Capture the cell that displays the provided text and extract its (x, y) central coordinate. 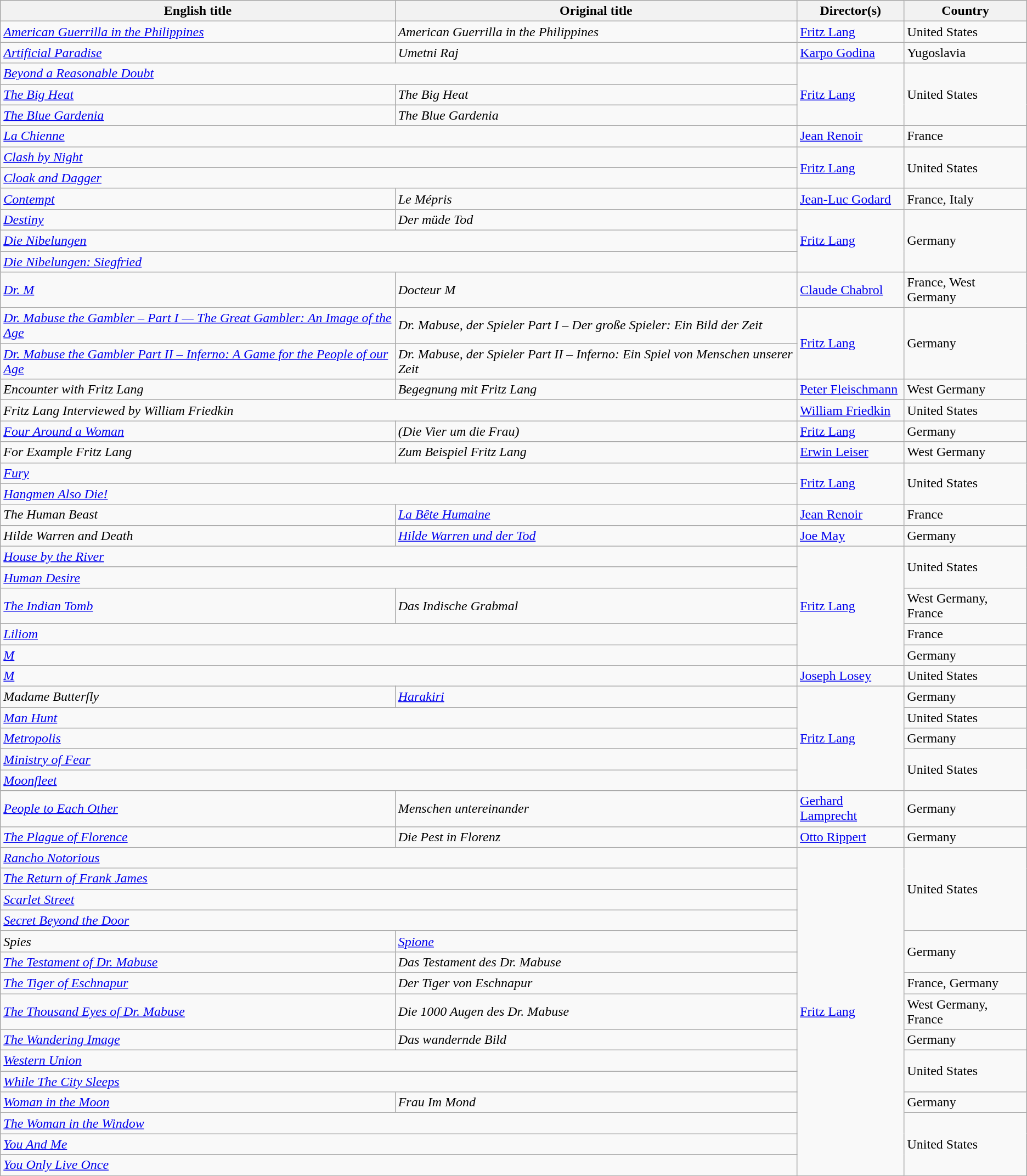
Frau Im Mond (596, 1102)
Der Tiger von Eschnapur (596, 983)
The Return of Frank James (399, 879)
France, Italy (966, 199)
You Only Live Once (399, 1165)
Docteur M (596, 290)
While The City Sleeps (399, 1082)
Spies (198, 941)
Otto Rippert (850, 837)
Umetni Raj (596, 53)
Das Indische Grabmal (596, 606)
Metropolis (399, 739)
Dr. Mabuse the Gambler – Part I — The Great Gambler: An Image of the Age (198, 326)
Liliom (399, 634)
For Example Fritz Lang (198, 452)
Joseph Losey (850, 676)
The Tiger of Eschnapur (198, 983)
House by the River (399, 556)
Peter Fleischmann (850, 390)
Dr. Mabuse the Gambler Part II – Inferno: A Game for the People of our Age (198, 361)
Karpo Godina (850, 53)
Scarlet Street (399, 899)
Beyond a Reasonable Doubt (399, 74)
The Testament of Dr. Mabuse (198, 962)
The Human Beast (198, 515)
Joe May (850, 536)
Four Around a Woman (198, 431)
Jean-Luc Godard (850, 199)
Das Testament des Dr. Mabuse (596, 962)
Director(s) (850, 11)
Dr. M (198, 290)
The Plague of Florence (198, 837)
La Chienne (399, 136)
Clash by Night (399, 157)
Die Nibelungen: Siegfried (399, 262)
Destiny (198, 220)
Man Hunt (399, 718)
Zum Beispiel Fritz Lang (596, 452)
Hilde Warren and Death (198, 536)
Menschen untereinander (596, 809)
Die Nibelungen (399, 240)
Fury (399, 473)
Ministry of Fear (399, 759)
William Friedkin (850, 410)
Hilde Warren und der Tod (596, 536)
Western Union (399, 1061)
Dr. Mabuse, der Spieler Part II – Inferno: Ein Spiel von Menschen unserer Zeit (596, 361)
The Indian Tomb (198, 606)
Fritz Lang Interviewed by William Friedkin (399, 410)
Le Mépris (596, 199)
Madame Butterfly (198, 697)
Moonfleet (399, 780)
Artificial Paradise (198, 53)
Yugoslavia (966, 53)
Contempt (198, 199)
La Bête Humaine (596, 515)
The Woman in the Window (399, 1123)
The Thousand Eyes of Dr. Mabuse (198, 1011)
(Die Vier um die Frau) (596, 431)
Dr. Mabuse, der Spieler Part I – Der große Spieler: Ein Bild der Zeit (596, 326)
Rancho Notorious (399, 858)
English title (198, 11)
You And Me (399, 1144)
Spione (596, 941)
Harakiri (596, 697)
Cloak and Dagger (399, 178)
Hangmen Also Die! (399, 494)
Erwin Leiser (850, 452)
Die 1000 Augen des Dr. Mabuse (596, 1011)
Der müde Tod (596, 220)
Claude Chabrol (850, 290)
Encounter with Fritz Lang (198, 390)
Woman in the Moon (198, 1102)
Human Desire (399, 577)
France, Germany (966, 983)
Secret Beyond the Door (399, 920)
The Wandering Image (198, 1040)
Gerhard Lamprecht (850, 809)
Original title (596, 11)
Die Pest in Florenz (596, 837)
France, West Germany (966, 290)
Country (966, 11)
People to Each Other (198, 809)
Das wandernde Bild (596, 1040)
Begegnung mit Fritz Lang (596, 390)
